Output the [x, y] coordinate of the center of the cell containing the given text.  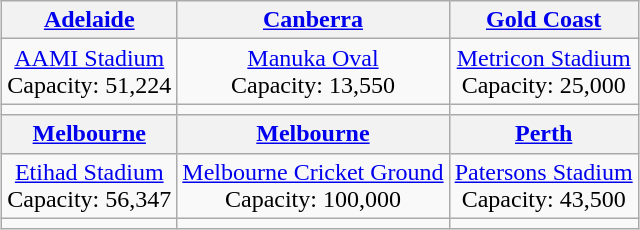
Gold Coast [544, 20]
AAMI StadiumCapacity: 51,224 [90, 72]
Canberra [313, 20]
Melbourne Cricket GroundCapacity: 100,000 [313, 186]
Manuka OvalCapacity: 13,550 [313, 72]
Metricon StadiumCapacity: 25,000 [544, 72]
Etihad StadiumCapacity: 56,347 [90, 186]
Patersons StadiumCapacity: 43,500 [544, 186]
Adelaide [90, 20]
Perth [544, 134]
